Return (X, Y) of the center of cell containing provided text 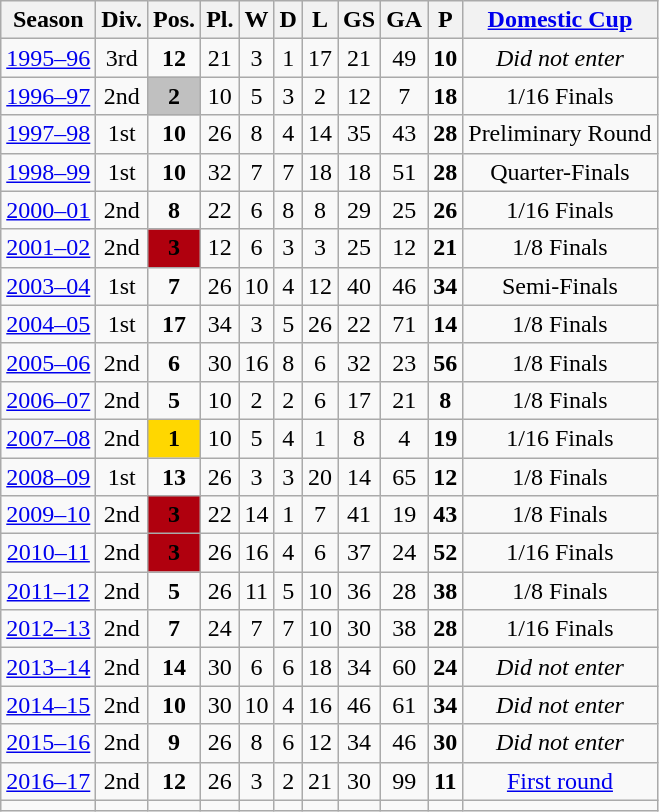
2001–02 (48, 248)
29 (360, 210)
2009–10 (48, 515)
Quarter-Finals (560, 172)
2016–17 (48, 781)
Domestic Cup (560, 20)
GA (404, 20)
99 (404, 781)
1996–97 (48, 96)
Semi-Finals (560, 286)
1995–96 (48, 58)
2008–09 (48, 477)
2004–05 (48, 324)
2006–07 (48, 400)
13 (174, 477)
71 (404, 324)
2010–11 (48, 553)
2003–04 (48, 286)
2014–15 (48, 705)
Pos. (174, 20)
60 (404, 667)
2012–13 (48, 629)
1998–99 (48, 172)
2015–16 (48, 743)
49 (404, 58)
3rd (122, 58)
61 (404, 705)
35 (360, 134)
40 (360, 286)
36 (360, 591)
D (288, 20)
GS (360, 20)
1997–98 (48, 134)
52 (446, 553)
W (256, 20)
Pl. (220, 20)
23 (404, 362)
2000–01 (48, 210)
56 (446, 362)
2011–12 (48, 591)
51 (404, 172)
First round (560, 781)
2005–06 (48, 362)
2013–14 (48, 667)
2007–08 (48, 438)
Preliminary Round (560, 134)
20 (320, 477)
65 (404, 477)
L (320, 20)
9 (174, 743)
Div. (122, 20)
P (446, 20)
41 (360, 515)
Season (48, 20)
37 (360, 553)
